Determine the (X, Y) coordinate at the center of the cell enclosing the given text.  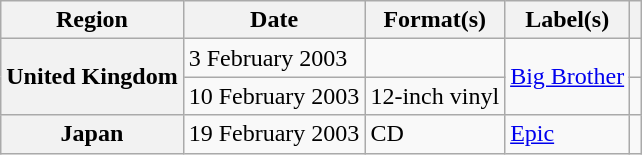
19 February 2003 (274, 134)
United Kingdom (92, 77)
3 February 2003 (274, 58)
CD (435, 134)
10 February 2003 (274, 96)
Japan (92, 134)
Date (274, 20)
Label(s) (568, 20)
Region (92, 20)
Epic (568, 134)
12-inch vinyl (435, 96)
Format(s) (435, 20)
Big Brother (568, 77)
